From the cell containing the given text, extract its center point as [x, y] coordinate. 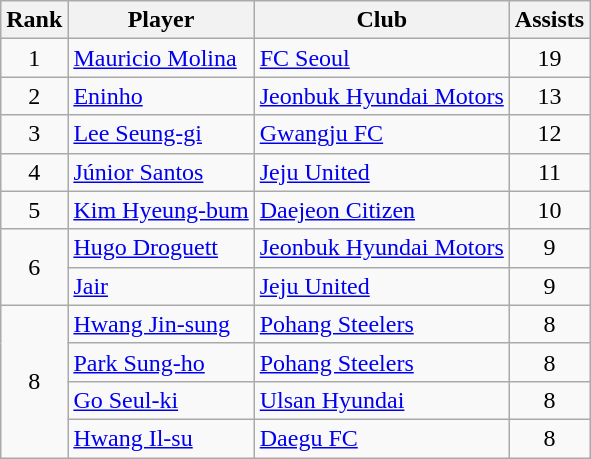
Hugo Droguett [161, 248]
Assists [549, 20]
Eninho [161, 96]
Gwangju FC [382, 134]
10 [549, 210]
Júnior Santos [161, 172]
Kim Hyeung-bum [161, 210]
Daejeon Citizen [382, 210]
Park Sung-ho [161, 362]
1 [34, 58]
Lee Seung-gi [161, 134]
FC Seoul [382, 58]
Player [161, 20]
Mauricio Molina [161, 58]
6 [34, 267]
Rank [34, 20]
5 [34, 210]
Ulsan Hyundai [382, 400]
19 [549, 58]
2 [34, 96]
Go Seul-ki [161, 400]
Club [382, 20]
Daegu FC [382, 438]
Jair [161, 286]
4 [34, 172]
Hwang Il-su [161, 438]
13 [549, 96]
11 [549, 172]
12 [549, 134]
3 [34, 134]
Hwang Jin-sung [161, 324]
